Find where the given text appears and provide that cell's center as (x, y) coordinate. 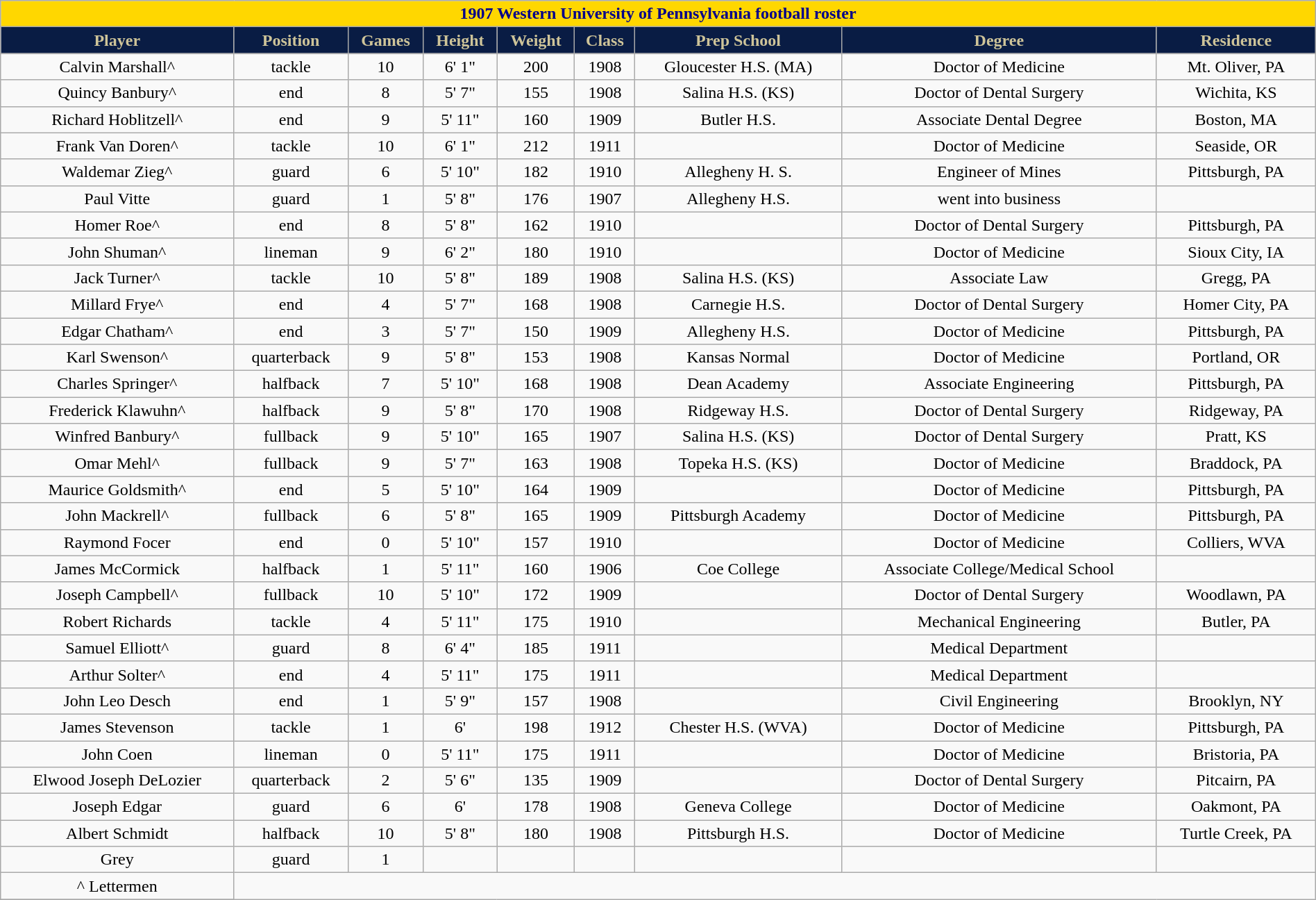
Frank Van Doren^ (117, 146)
Paul Vitte (117, 199)
Boston, MA (1235, 119)
Brooklyn, NY (1235, 701)
Weight (536, 40)
Arthur Solter^ (117, 674)
Mt. Oliver, PA (1235, 67)
164 (536, 490)
Richard Hoblitzell^ (117, 119)
185 (536, 648)
Ridgeway, PA (1235, 410)
Games (385, 40)
5' 6" (460, 781)
Wichita, KS (1235, 93)
150 (536, 331)
James McCormick (117, 569)
3 (385, 331)
Pittsburgh H.S. (739, 833)
6' 4" (460, 648)
Topeka H.S. (KS) (739, 463)
Chester H.S. (WVA) (739, 727)
Turtle Creek, PA (1235, 833)
Joseph Campbell^ (117, 595)
Ridgeway H.S. (739, 410)
Associate College/Medical School (999, 569)
182 (536, 172)
Charles Springer^ (117, 384)
176 (536, 199)
Homer City, PA (1235, 304)
Position (292, 40)
Sioux City, IA (1235, 251)
Prep School (739, 40)
212 (536, 146)
1907 Western University of Pennsylvania football roster (658, 14)
Gloucester H.S. (MA) (739, 67)
Elwood Joseph DeLozier (117, 781)
5 (385, 490)
Joseph Edgar (117, 807)
200 (536, 67)
John Coen (117, 753)
155 (536, 93)
Dean Academy (739, 384)
Bristoria, PA (1235, 753)
Mechanical Engineering (999, 622)
Jack Turner^ (117, 278)
Allegheny H. S. (739, 172)
Albert Schmidt (117, 833)
James Stevenson (117, 727)
Height (460, 40)
Butler H.S. (739, 119)
Engineer of Mines (999, 172)
Homer Roe^ (117, 225)
Degree (999, 40)
162 (536, 225)
Millard Frye^ (117, 304)
Associate Law (999, 278)
Coe College (739, 569)
Calvin Marshall^ (117, 67)
John Leo Desch (117, 701)
Colliers, WVA (1235, 542)
Frederick Klawuhn^ (117, 410)
Edgar Chatham^ (117, 331)
178 (536, 807)
Portland, OR (1235, 358)
Pittsburgh Academy (739, 516)
172 (536, 595)
2 (385, 781)
1906 (605, 569)
Civil Engineering (999, 701)
Class (605, 40)
Gregg, PA (1235, 278)
Omar Mehl^ (117, 463)
Robert Richards (117, 622)
135 (536, 781)
Waldemar Zieg^ (117, 172)
Pratt, KS (1235, 437)
163 (536, 463)
John Shuman^ (117, 251)
7 (385, 384)
Oakmont, PA (1235, 807)
Grey (117, 860)
Raymond Focer (117, 542)
Quincy Banbury^ (117, 93)
153 (536, 358)
Residence (1235, 40)
Braddock, PA (1235, 463)
5' 9" (460, 701)
Seaside, OR (1235, 146)
John Mackrell^ (117, 516)
Kansas Normal (739, 358)
Associate Dental Degree (999, 119)
1912 (605, 727)
Karl Swenson^ (117, 358)
Geneva College (739, 807)
Woodlawn, PA (1235, 595)
189 (536, 278)
Pitcairn, PA (1235, 781)
170 (536, 410)
Butler, PA (1235, 622)
6' 2" (460, 251)
Carnegie H.S. (739, 304)
Player (117, 40)
^ Lettermen (117, 886)
Maurice Goldsmith^ (117, 490)
Winfred Banbury^ (117, 437)
198 (536, 727)
Samuel Elliott^ (117, 648)
went into business (999, 199)
Associate Engineering (999, 384)
